Determine the [x, y] coordinate at the center of the cell enclosing the given text.  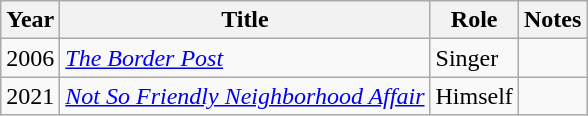
Singer [474, 58]
2006 [30, 58]
Role [474, 20]
Himself [474, 96]
Notes [552, 20]
Year [30, 20]
The Border Post [245, 58]
Title [245, 20]
2021 [30, 96]
Not So Friendly Neighborhood Affair [245, 96]
